From the cell containing the given text, extract its center point as [X, Y] coordinate. 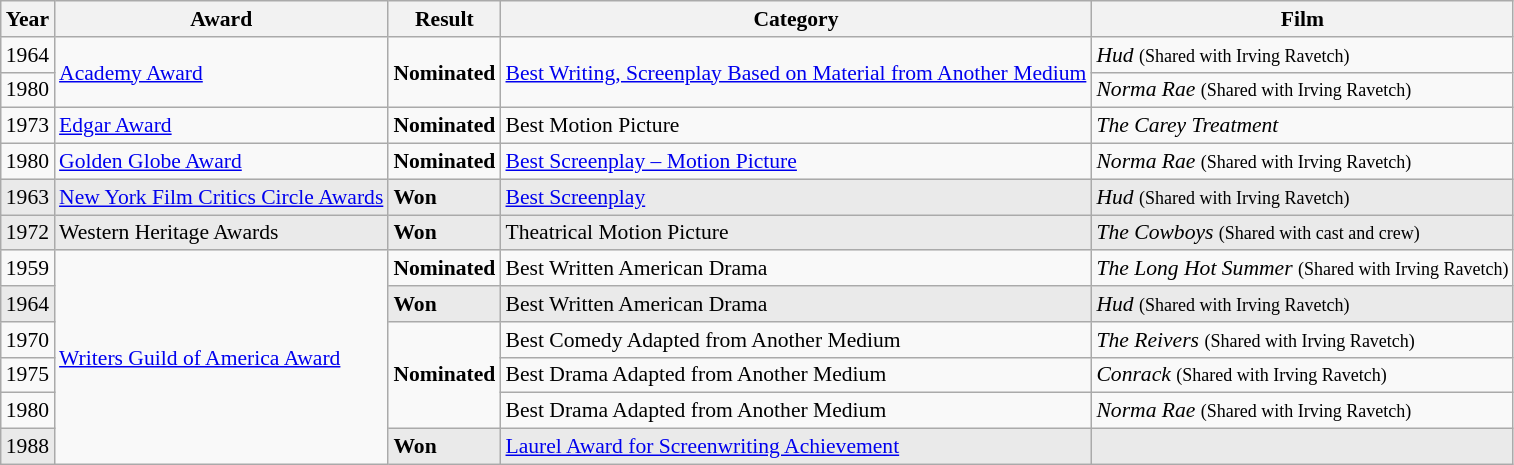
Award [221, 19]
Result [444, 19]
1972 [28, 233]
Best Comedy Adapted from Another Medium [796, 340]
The Carey Treatment [1302, 126]
Academy Award [221, 72]
1963 [28, 197]
1988 [28, 447]
Laurel Award for Screenwriting Achievement [796, 447]
Year [28, 19]
The Reivers (Shared with Irving Ravetch) [1302, 340]
Edgar Award [221, 126]
1959 [28, 269]
Theatrical Motion Picture [796, 233]
1975 [28, 375]
Conrack (Shared with Irving Ravetch) [1302, 375]
The Cowboys (Shared with cast and crew) [1302, 233]
Best Screenplay – Motion Picture [796, 162]
Category [796, 19]
Best Screenplay [796, 197]
Film [1302, 19]
1970 [28, 340]
New York Film Critics Circle Awards [221, 197]
Golden Globe Award [221, 162]
Best Motion Picture [796, 126]
Best Writing, Screenplay Based on Material from Another Medium [796, 72]
1973 [28, 126]
Writers Guild of America Award [221, 358]
Western Heritage Awards [221, 233]
The Long Hot Summer (Shared with Irving Ravetch) [1302, 269]
